Capture the cell that displays the provided text and extract its [x, y] central coordinate. 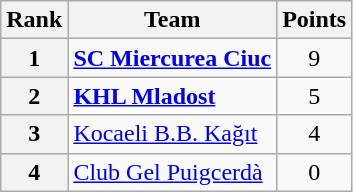
Kocaeli B.B. Kağıt [172, 134]
1 [34, 58]
Points [314, 20]
2 [34, 96]
3 [34, 134]
SC Miercurea Ciuc [172, 58]
Club Gel Puigcerdà [172, 172]
0 [314, 172]
9 [314, 58]
Rank [34, 20]
Team [172, 20]
KHL Mladost [172, 96]
5 [314, 96]
